Provide the [x, y] coordinate of the cell's center where the given text is located.  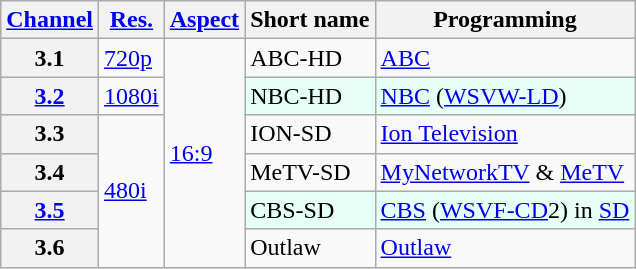
3.6 [50, 248]
NBC-HD [310, 96]
MyNetworkTV & MeTV [505, 172]
16:9 [204, 153]
Res. [132, 20]
Channel [50, 20]
Ion Television [505, 134]
Programming [505, 20]
ABC-HD [310, 58]
3.2 [50, 96]
480i [132, 191]
NBC (WSVW-LD) [505, 96]
3.3 [50, 134]
CBS-SD [310, 210]
CBS (WSVF-CD2) in SD [505, 210]
3.4 [50, 172]
ABC [505, 58]
3.1 [50, 58]
720p [132, 58]
Aspect [204, 20]
ION-SD [310, 134]
MeTV-SD [310, 172]
1080i [132, 96]
Short name [310, 20]
3.5 [50, 210]
